Scan for the cell matching the given text and deliver its (x, y) coordinate at center. 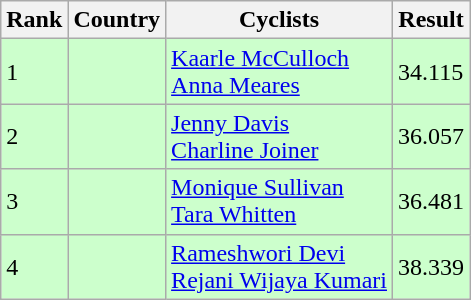
Monique SullivanTara Whitten (280, 202)
Rameshwori DeviRejani Wijaya Kumari (280, 266)
Result (432, 20)
2 (34, 136)
36.057 (432, 136)
3 (34, 202)
1 (34, 72)
Jenny DavisCharline Joiner (280, 136)
36.481 (432, 202)
34.115 (432, 72)
Cyclists (280, 20)
Rank (34, 20)
Kaarle McCullochAnna Meares (280, 72)
4 (34, 266)
Country (117, 20)
38.339 (432, 266)
